Search for the cell housing the specified text and yield its [x, y] center coordinate. 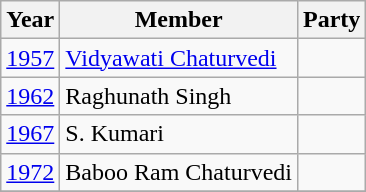
Raghunath Singh [179, 96]
1957 [30, 58]
1972 [30, 172]
Party [332, 20]
1967 [30, 134]
Vidyawati Chaturvedi [179, 58]
1962 [30, 96]
S. Kumari [179, 134]
Member [179, 20]
Baboo Ram Chaturvedi [179, 172]
Year [30, 20]
